For the text-containing cell, return its midpoint in [x, y] coordinate format. 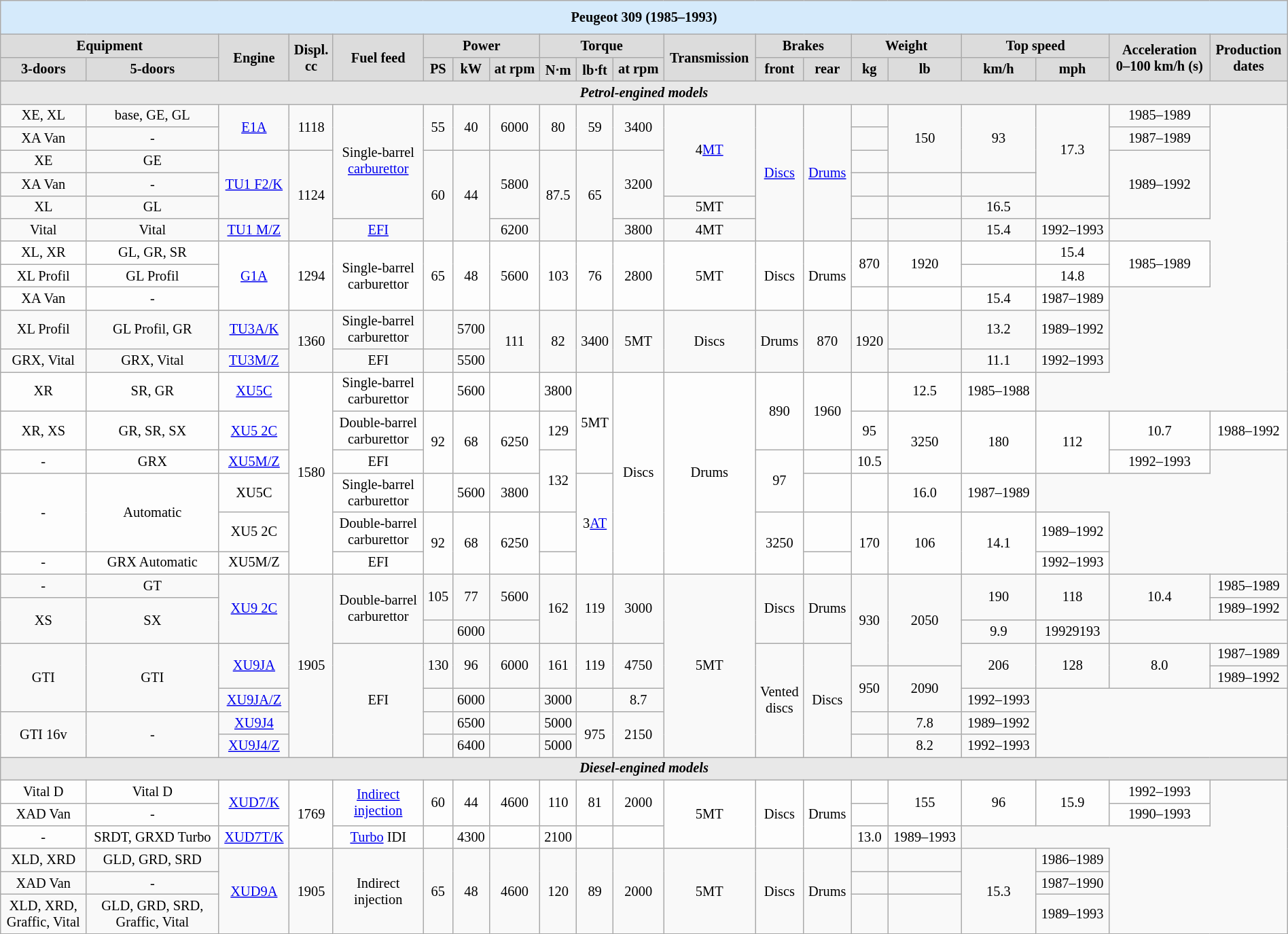
95 [870, 431]
17.3 [1072, 149]
XE [43, 161]
106 [925, 543]
55 [437, 126]
118 [1072, 596]
XU9 2C [254, 609]
Power [481, 46]
110 [558, 803]
XLD, XRD,Graffic, Vital [43, 914]
8.0 [1160, 666]
GL, GR, SR [152, 253]
130 [437, 666]
1124 [311, 196]
15.9 [1072, 803]
206 [999, 666]
Peugeot 309 (1985–1993) [644, 17]
1985–1988 [999, 391]
N⋅m [558, 69]
lb [925, 69]
Torque [602, 46]
6200 [514, 230]
13.0 [870, 837]
111 [514, 341]
XLD, XRD [43, 860]
2100 [558, 837]
1580 [311, 473]
GTI 16v [43, 734]
GRX [152, 461]
975 [595, 734]
120 [558, 891]
Productiondates [1249, 57]
80 [558, 126]
GR, SR, SX [152, 431]
3-doors [43, 69]
Venteddiscs [780, 700]
2090 [925, 689]
GL Profil, GR [152, 329]
Equipment [110, 46]
89 [595, 891]
162 [558, 609]
SRDT, GRXD Turbo [152, 837]
150 [925, 139]
2800 [639, 276]
Top speed [1035, 46]
E1A [254, 126]
132 [558, 481]
1986–1989 [1072, 860]
XR, XS [43, 431]
1988–1992 [1249, 431]
Acceleration0–100 km/h (s) [1160, 57]
base, GE, GL [152, 115]
Fuel feed [378, 57]
SX [152, 619]
kg [870, 69]
Transmission [709, 57]
5-doors [152, 69]
103 [558, 276]
81 [595, 803]
1990–1993 [1160, 814]
km/h [999, 69]
87.5 [558, 196]
Turbo IDI [378, 837]
10.4 [1160, 596]
930 [870, 619]
1987–1990 [1072, 883]
14.1 [999, 543]
XE, XL [43, 115]
TU1 M/Z [254, 230]
16.0 [925, 492]
XU9J4/Z [254, 746]
GE [152, 161]
6400 [471, 746]
4750 [639, 666]
SR, GR [152, 391]
59 [595, 126]
XU9J4 [254, 723]
15.3 [999, 891]
Automatic [152, 512]
Brakes [803, 46]
82 [558, 341]
5800 [514, 183]
1360 [311, 341]
3200 [639, 183]
TU1 F2/K [254, 183]
XL [43, 207]
kW [471, 69]
1769 [311, 814]
lb⋅ft [595, 69]
890 [780, 410]
155 [925, 803]
XR [43, 391]
97 [780, 481]
front [780, 69]
TU3M/Z [254, 361]
1960 [827, 410]
mph [1072, 69]
2150 [639, 734]
XL, XR [43, 253]
9.9 [999, 631]
13.2 [999, 329]
2050 [925, 619]
Diesel-engined models [644, 768]
Weight [906, 46]
12.5 [925, 391]
16.5 [999, 207]
950 [870, 689]
8.7 [639, 700]
3AT [595, 523]
GT [152, 586]
rear [827, 69]
5700 [471, 329]
7.8 [925, 723]
XUD9A [254, 891]
190 [999, 596]
129 [558, 431]
170 [870, 543]
10.7 [1160, 431]
XS [43, 619]
93 [999, 139]
1118 [311, 126]
PS [437, 69]
8.2 [925, 746]
40 [471, 126]
5500 [471, 361]
10.5 [870, 461]
GLD, GRD, SRD,Graffic, Vital [152, 914]
XU9JA [254, 666]
GL Profil [152, 276]
XUD7/K [254, 803]
Displ.cc [311, 57]
112 [1072, 442]
128 [1072, 666]
XUD7T/K [254, 837]
TU3A/K [254, 329]
GL [152, 207]
GRX Automatic [152, 562]
180 [999, 442]
GLD, GRD, SRD [152, 860]
1294 [311, 276]
Engine [254, 57]
14.8 [1072, 276]
XU9JA/Z [254, 700]
105 [437, 596]
Petrol-engined models [644, 92]
161 [558, 666]
11.1 [999, 361]
4300 [471, 837]
77 [471, 596]
G1A [254, 276]
6500 [471, 723]
19929193 [1072, 631]
76 [595, 276]
